Find where the given text appears and provide that cell's center as [X, Y] coordinate. 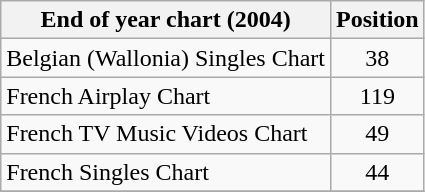
Position [377, 20]
49 [377, 134]
119 [377, 96]
French Singles Chart [166, 172]
French TV Music Videos Chart [166, 134]
End of year chart (2004) [166, 20]
44 [377, 172]
38 [377, 58]
Belgian (Wallonia) Singles Chart [166, 58]
French Airplay Chart [166, 96]
